Locate the cell with the specified text and output its [X, Y] center coordinate. 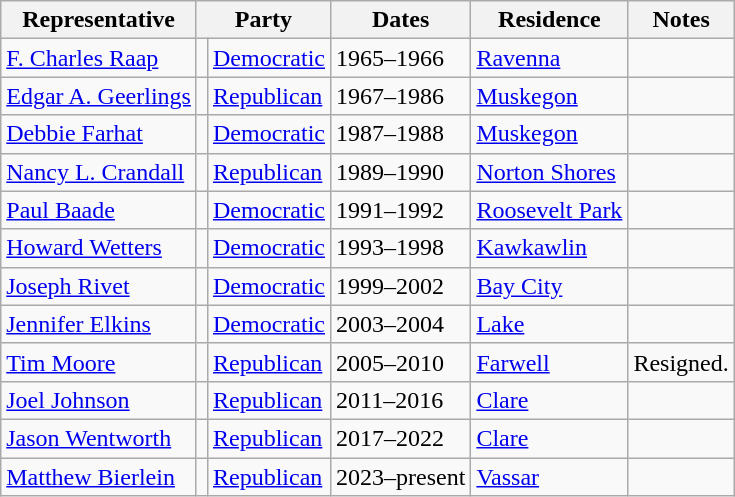
1965–1966 [400, 58]
1991–1992 [400, 210]
1967–1986 [400, 96]
Joseph Rivet [99, 286]
1993–1998 [400, 248]
F. Charles Raap [99, 58]
Bay City [550, 286]
Roosevelt Park [550, 210]
2011–2016 [400, 400]
2023–present [400, 477]
Notes [681, 20]
Resigned. [681, 362]
Farwell [550, 362]
Nancy L. Crandall [99, 172]
2003–2004 [400, 324]
Howard Wetters [99, 248]
Jennifer Elkins [99, 324]
Dates [400, 20]
Vassar [550, 477]
Residence [550, 20]
Lake [550, 324]
2005–2010 [400, 362]
2017–2022 [400, 438]
Debbie Farhat [99, 134]
1989–1990 [400, 172]
Jason Wentworth [99, 438]
Party [263, 20]
Tim Moore [99, 362]
1987–1988 [400, 134]
Norton Shores [550, 172]
Matthew Bierlein [99, 477]
1999–2002 [400, 286]
Kawkawlin [550, 248]
Representative [99, 20]
Edgar A. Geerlings [99, 96]
Paul Baade [99, 210]
Ravenna [550, 58]
Joel Johnson [99, 400]
